Provide the (X, Y) coordinate of the cell's center where the given text is located.  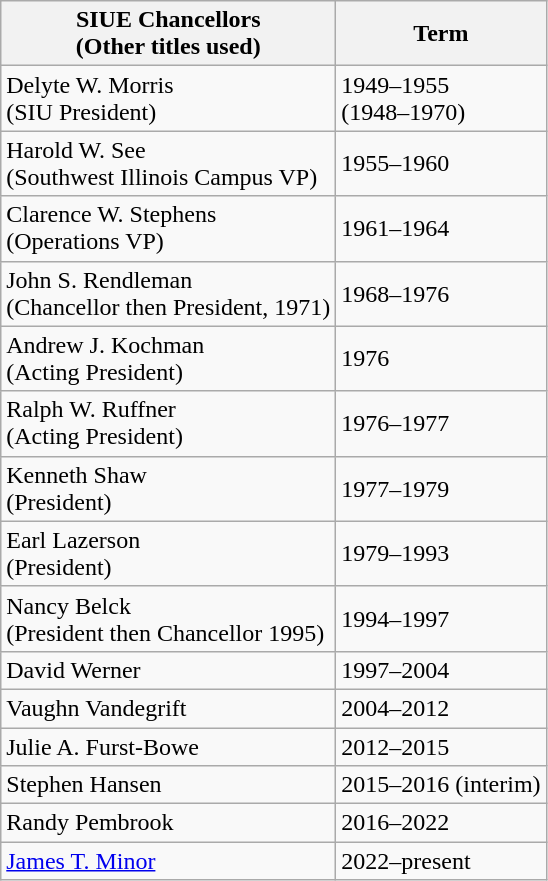
Clarence W. Stephens(Operations VP) (168, 228)
1977–1979 (441, 488)
Andrew J. Kochman(Acting President) (168, 358)
Harold W. See(Southwest Illinois Campus VP) (168, 164)
Kenneth Shaw(President) (168, 488)
2015–2016 (interim) (441, 785)
Nancy Belck(President then Chancellor 1995) (168, 618)
John S. Rendleman(Chancellor then President, 1971) (168, 294)
2016–2022 (441, 823)
Randy Pembrook (168, 823)
1961–1964 (441, 228)
2004–2012 (441, 708)
SIUE Chancellors (Other titles used) (168, 34)
1994–1997 (441, 618)
James T. Minor (168, 861)
1955–1960 (441, 164)
2022–present (441, 861)
1976 (441, 358)
1968–1976 (441, 294)
Julie A. Furst-Bowe (168, 747)
Term (441, 34)
David Werner (168, 670)
2012–2015 (441, 747)
Delyte W. Morris(SIU President) (168, 98)
1979–1993 (441, 554)
Ralph W. Ruffner(Acting President) (168, 424)
Vaughn Vandegrift (168, 708)
1976–1977 (441, 424)
1997–2004 (441, 670)
Earl Lazerson(President) (168, 554)
1949–1955(1948–1970) (441, 98)
Stephen Hansen (168, 785)
